Provide the (X, Y) coordinate of the cell's center where the given text is located.  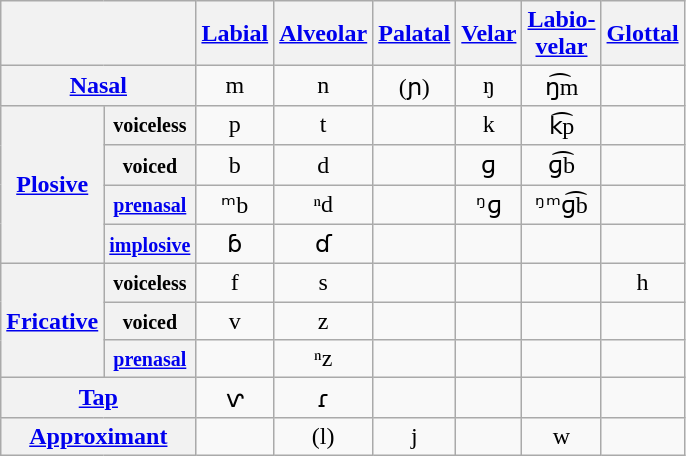
(l) (324, 436)
Approximant (98, 436)
ŋ͡m (562, 86)
ɡ͡b (562, 165)
ⱱ (235, 398)
h (642, 283)
k͡p (562, 125)
v (235, 321)
ŋ (489, 86)
Labio-velar (562, 34)
j (414, 436)
w (562, 436)
ᵐb (235, 204)
Palatal (414, 34)
ⁿd (324, 204)
Labial (235, 34)
Nasal (98, 86)
ᵑɡ (489, 204)
ɓ (235, 244)
ɡ (489, 165)
implosive (150, 244)
ⁿz (324, 359)
(ɲ) (414, 86)
Alveolar (324, 34)
t (324, 125)
b (235, 165)
ᵑᵐɡ͡b (562, 204)
Glottal (642, 34)
n (324, 86)
ɾ (324, 398)
f (235, 283)
Velar (489, 34)
p (235, 125)
Fricative (52, 321)
z (324, 321)
k (489, 125)
Plosive (52, 184)
Tap (98, 398)
d (324, 165)
ɗ (324, 244)
s (324, 283)
m (235, 86)
